Pinpoint the cell where the given text exists, returning its (x, y) midpoint coordinate. 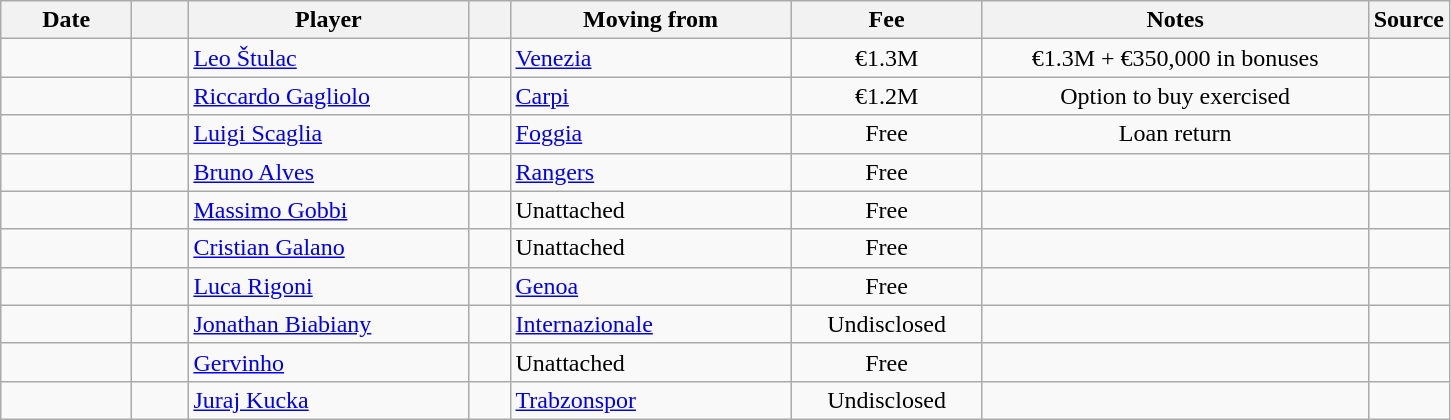
Notes (1175, 20)
Jonathan Biabiany (328, 324)
Venezia (650, 58)
Trabzonspor (650, 400)
Foggia (650, 134)
Carpi (650, 96)
Internazionale (650, 324)
Bruno Alves (328, 172)
Massimo Gobbi (328, 210)
Luca Rigoni (328, 286)
Cristian Galano (328, 248)
Player (328, 20)
Luigi Scaglia (328, 134)
Gervinho (328, 362)
Moving from (650, 20)
Rangers (650, 172)
Date (66, 20)
Source (1408, 20)
Juraj Kucka (328, 400)
Loan return (1175, 134)
€1.3M + €350,000 in bonuses (1175, 58)
Leo Štulac (328, 58)
Genoa (650, 286)
Riccardo Gagliolo (328, 96)
Option to buy exercised (1175, 96)
€1.2M (886, 96)
Fee (886, 20)
€1.3M (886, 58)
